From the cell containing the given text, extract its center point as [x, y] coordinate. 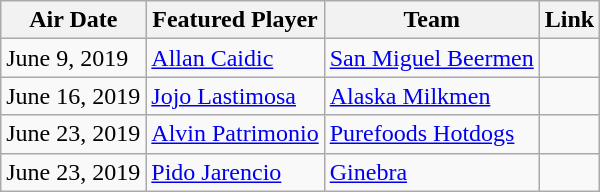
June 9, 2019 [74, 58]
Pido Jarencio [235, 172]
Alaska Milkmen [432, 96]
Purefoods Hotdogs [432, 134]
Link [569, 20]
Alvin Patrimonio [235, 134]
Air Date [74, 20]
Featured Player [235, 20]
Jojo Lastimosa [235, 96]
Allan Caidic [235, 58]
Ginebra [432, 172]
San Miguel Beermen [432, 58]
June 16, 2019 [74, 96]
Team [432, 20]
